Output the [x, y] coordinate of the center of the cell containing the given text.  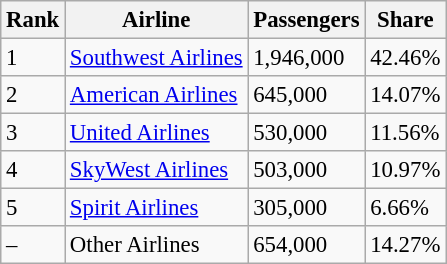
14.27% [406, 245]
SkyWest Airlines [156, 170]
American Airlines [156, 95]
United Airlines [156, 133]
4 [33, 170]
10.97% [406, 170]
1 [33, 58]
1,946,000 [306, 58]
654,000 [306, 245]
Passengers [306, 20]
503,000 [306, 170]
Rank [33, 20]
2 [33, 95]
Airline [156, 20]
42.46% [406, 58]
5 [33, 208]
Share [406, 20]
Other Airlines [156, 245]
645,000 [306, 95]
– [33, 245]
Spirit Airlines [156, 208]
11.56% [406, 133]
3 [33, 133]
Southwest Airlines [156, 58]
305,000 [306, 208]
14.07% [406, 95]
6.66% [406, 208]
530,000 [306, 133]
